Search for the cell housing the specified text and yield its (x, y) center coordinate. 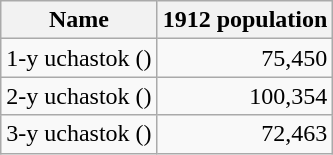
75,450 (245, 58)
1912 population (245, 20)
1-y uchastok () (79, 58)
100,354 (245, 96)
Name (79, 20)
72,463 (245, 134)
2-y uchastok () (79, 96)
3-y uchastok () (79, 134)
